Detect which cell encompasses the target text, then output its (x, y) center coordinate. 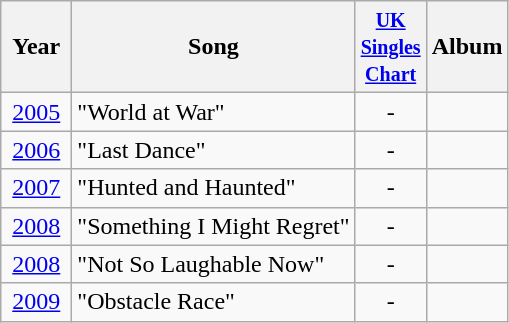
2006 (36, 150)
"Hunted and Haunted" (214, 188)
2007 (36, 188)
UK Singles Chart (390, 47)
"Obstacle Race" (214, 302)
"World at War" (214, 112)
"Last Dance" (214, 150)
"Something I Might Regret" (214, 226)
Album (467, 47)
"Not So Laughable Now" (214, 264)
2005 (36, 112)
Year (36, 47)
2009 (36, 302)
Song (214, 47)
